Find where the given text appears and provide that cell's center as (X, Y) coordinate. 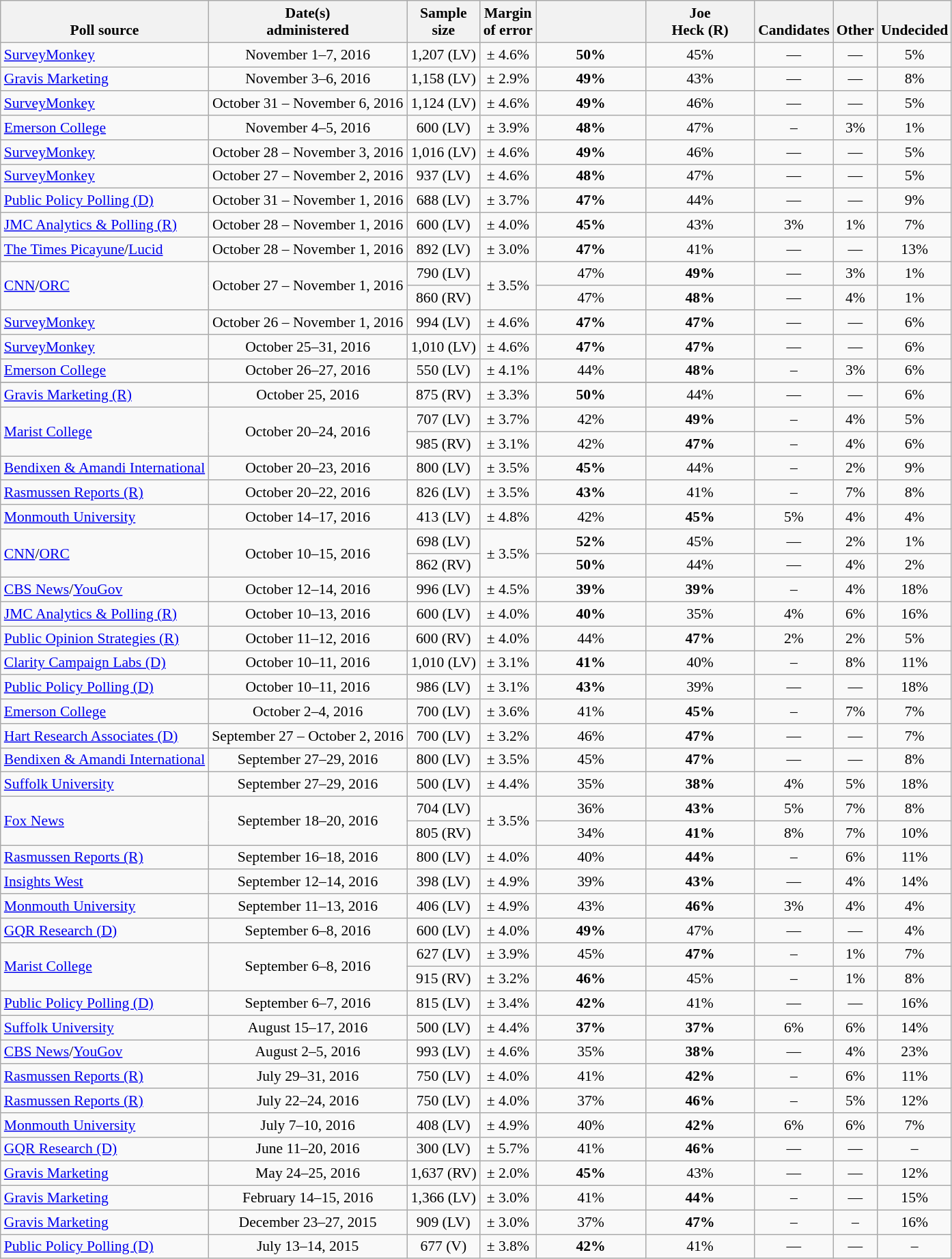
937 (LV) (444, 176)
October 12–14, 2016 (307, 590)
Insights West (104, 882)
October 27 – November 2, 2016 (307, 176)
550 (LV) (444, 371)
406 (LV) (444, 906)
15% (914, 1198)
993 (LV) (444, 1052)
± 3.6% (508, 711)
994 (LV) (444, 322)
1,124 (LV) (444, 104)
October 25, 2016 (307, 395)
November 4–5, 2016 (307, 128)
± 2.9% (508, 79)
The Times Picayune/Lucid (104, 249)
408 (LV) (444, 1125)
Marginof error (508, 22)
August 2–5, 2016 (307, 1052)
June 11–20, 2016 (307, 1149)
± 3.3% (508, 395)
September 27 – October 2, 2016 (307, 736)
Gravis Marketing (R) (104, 395)
October 28 – November 3, 2016 (307, 152)
Other (855, 22)
909 (LV) (444, 1222)
1,158 (LV) (444, 79)
± 3.8% (508, 1247)
1,207 (LV) (444, 55)
915 (RV) (444, 979)
986 (LV) (444, 688)
34% (591, 833)
July 13–14, 2015 (307, 1247)
688 (LV) (444, 201)
398 (LV) (444, 882)
± 5.7% (508, 1149)
November 3–6, 2016 (307, 79)
October 11–12, 2016 (307, 638)
October 26–27, 2016 (307, 371)
October 10–15, 2016 (307, 553)
August 15–17, 2016 (307, 1028)
1,366 (LV) (444, 1198)
Hart Research Associates (D) (104, 736)
875 (RV) (444, 395)
July 22–24, 2016 (307, 1101)
Poll source (104, 22)
October 26 – November 1, 2016 (307, 322)
September 18–20, 2016 (307, 821)
860 (RV) (444, 298)
300 (LV) (444, 1149)
790 (LV) (444, 274)
± 4.5% (508, 590)
September 12–14, 2016 (307, 882)
October 10–13, 2016 (307, 614)
± 4.8% (508, 517)
Date(s)administered (307, 22)
September 11–13, 2016 (307, 906)
September 6–7, 2016 (307, 1004)
826 (LV) (444, 493)
600 (RV) (444, 638)
September 16–18, 2016 (307, 858)
698 (LV) (444, 541)
413 (LV) (444, 517)
Clarity Campaign Labs (D) (104, 663)
36% (591, 809)
Public Opinion Strategies (R) (104, 638)
October 25–31, 2016 (307, 347)
815 (LV) (444, 1004)
627 (LV) (444, 954)
October 20–23, 2016 (307, 468)
± 4.1% (508, 371)
± 2.0% (508, 1174)
707 (LV) (444, 420)
February 14–15, 2016 (307, 1198)
10% (914, 833)
52% (591, 541)
996 (LV) (444, 590)
October 20–24, 2016 (307, 432)
13% (914, 249)
704 (LV) (444, 809)
November 1–7, 2016 (307, 55)
JoeHeck (R) (700, 22)
October 2–4, 2016 (307, 711)
October 20–22, 2016 (307, 493)
677 (V) (444, 1247)
Undecided (914, 22)
1,637 (RV) (444, 1174)
1,016 (LV) (444, 152)
December 23–27, 2015 (307, 1222)
May 24–25, 2016 (307, 1174)
July 7–10, 2016 (307, 1125)
October 31 – November 1, 2016 (307, 201)
862 (RV) (444, 565)
July 29–31, 2016 (307, 1077)
October 14–17, 2016 (307, 517)
Samplesize (444, 22)
985 (RV) (444, 444)
Candidates (794, 22)
805 (RV) (444, 833)
23% (914, 1052)
October 31 – November 6, 2016 (307, 104)
Fox News (104, 821)
October 27 – November 1, 2016 (307, 285)
892 (LV) (444, 249)
± 3.4% (508, 1004)
